Determine the (x, y) coordinate at the center of the cell enclosing the given text.  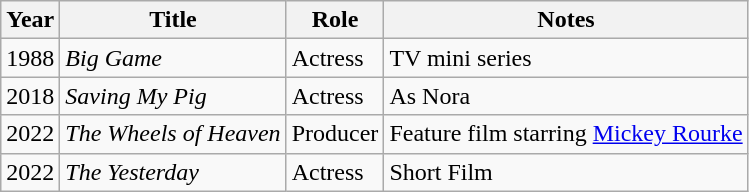
Role (335, 20)
TV mini series (566, 58)
1988 (30, 58)
2018 (30, 96)
The Yesterday (173, 172)
Short Film (566, 172)
Producer (335, 134)
Title (173, 20)
Saving My Pig (173, 96)
Year (30, 20)
Big Game (173, 58)
Notes (566, 20)
Feature film starring Mickey Rourke (566, 134)
The Wheels of Heaven (173, 134)
As Nora (566, 96)
